Determine the [x, y] coordinate at the center of the cell enclosing the given text.  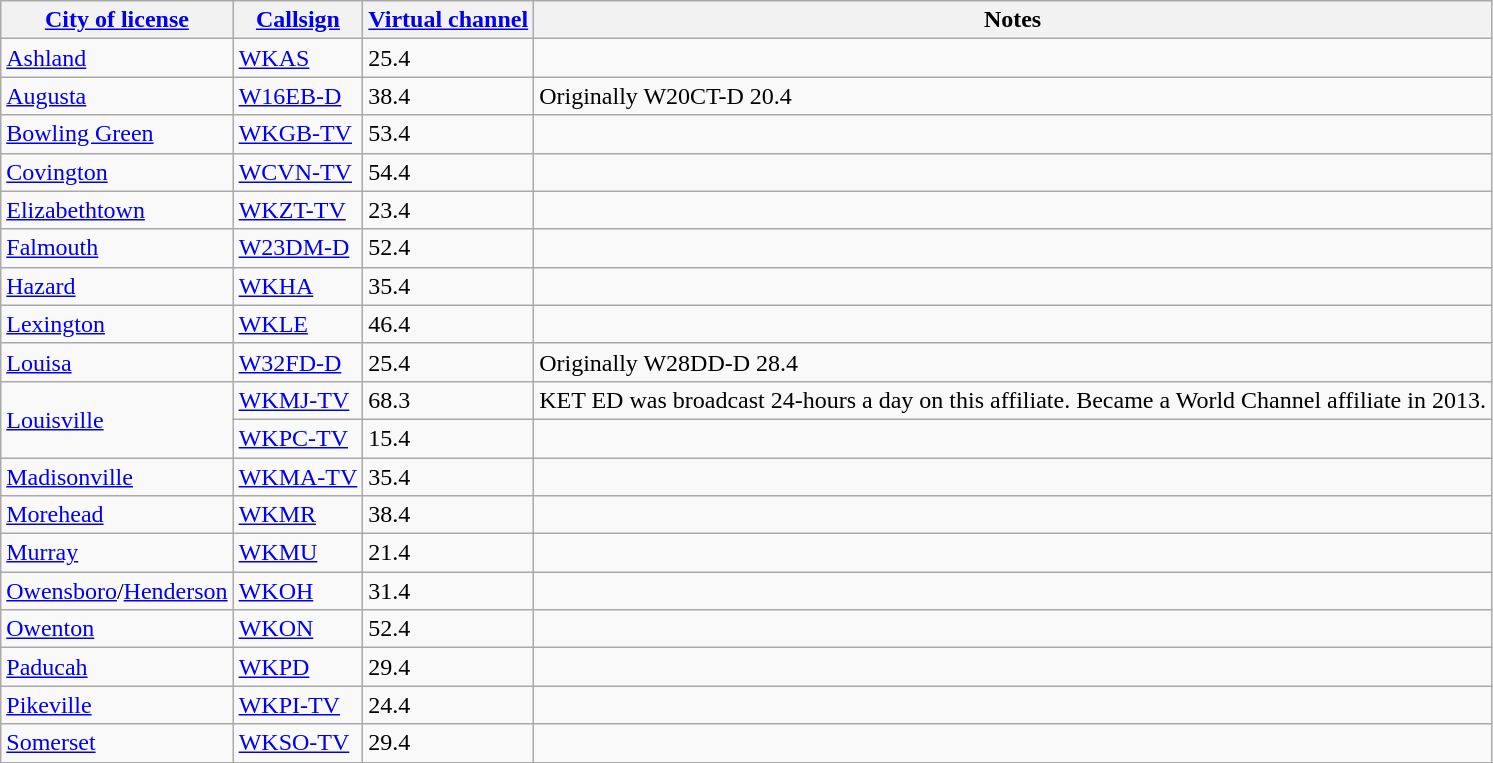
W32FD-D [298, 362]
Louisville [117, 419]
Augusta [117, 96]
Bowling Green [117, 134]
WKPC-TV [298, 438]
WKPD [298, 667]
WKMR [298, 515]
Murray [117, 553]
Originally W28DD-D 28.4 [1013, 362]
WKMJ-TV [298, 400]
W23DM-D [298, 248]
54.4 [448, 172]
Ashland [117, 58]
24.4 [448, 705]
WKLE [298, 324]
68.3 [448, 400]
Hazard [117, 286]
WKHA [298, 286]
Lexington [117, 324]
KET ED was broadcast 24-hours a day on this affiliate. Became a World Channel affiliate in 2013. [1013, 400]
Owenton [117, 629]
31.4 [448, 591]
Pikeville [117, 705]
WKOH [298, 591]
Callsign [298, 20]
WKAS [298, 58]
Notes [1013, 20]
21.4 [448, 553]
Covington [117, 172]
Originally W20CT-D 20.4 [1013, 96]
Madisonville [117, 477]
WCVN-TV [298, 172]
WKZT-TV [298, 210]
W16EB-D [298, 96]
Owensboro/Henderson [117, 591]
Louisa [117, 362]
53.4 [448, 134]
WKMU [298, 553]
Elizabethtown [117, 210]
Virtual channel [448, 20]
City of license [117, 20]
15.4 [448, 438]
46.4 [448, 324]
Somerset [117, 743]
WKSO-TV [298, 743]
WKPI-TV [298, 705]
WKGB-TV [298, 134]
Paducah [117, 667]
23.4 [448, 210]
WKMA-TV [298, 477]
Morehead [117, 515]
Falmouth [117, 248]
WKON [298, 629]
